Provide the [X, Y] coordinate of the cell's center where the given text is located.  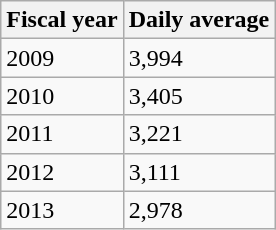
Fiscal year [62, 20]
2011 [62, 134]
3,221 [199, 134]
2009 [62, 58]
2013 [62, 210]
Daily average [199, 20]
2010 [62, 96]
3,405 [199, 96]
2012 [62, 172]
3,111 [199, 172]
2,978 [199, 210]
3,994 [199, 58]
